Return the [x, y] coordinate for the center point of the cell that contains the specified text.  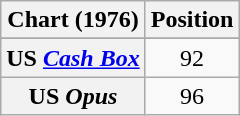
92 [192, 58]
Position [192, 20]
Chart (1976) [73, 20]
96 [192, 96]
US Opus [73, 96]
US Cash Box [73, 58]
